For the text-containing cell, return its midpoint in [x, y] coordinate format. 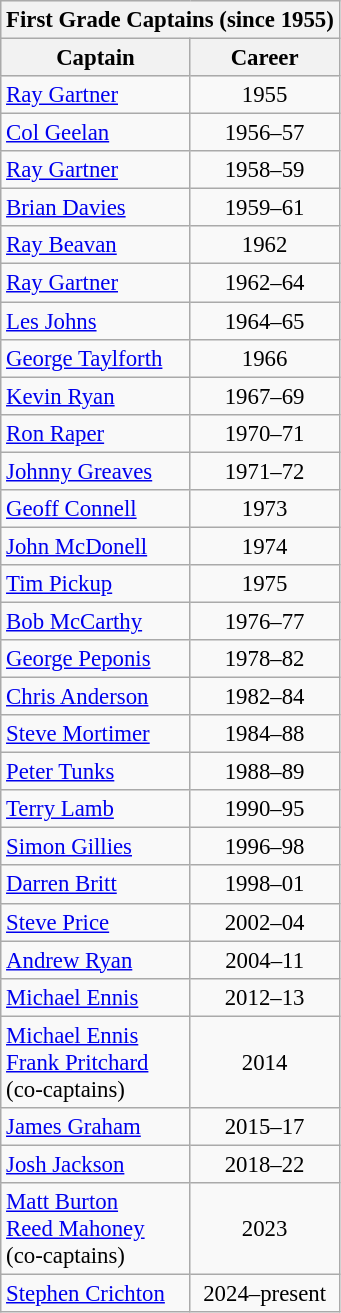
Geoff Connell [96, 509]
Michael Ennis [96, 997]
1962–64 [264, 283]
Career [264, 58]
Les Johns [96, 321]
First Grade Captains (since 1955) [170, 20]
Simon Gillies [96, 847]
Stephen Crichton [96, 1293]
2004–11 [264, 960]
Brian Davies [96, 208]
Matt Burton Reed Mahoney(co-captains) [96, 1229]
2018–22 [264, 1164]
1976–77 [264, 621]
2014 [264, 1062]
James Graham [96, 1127]
1998–01 [264, 885]
2024–present [264, 1293]
1959–61 [264, 208]
Steve Price [96, 922]
Michael Ennis Frank Pritchard(co-captains) [96, 1062]
1984–88 [264, 734]
George Taylforth [96, 358]
Darren Britt [96, 885]
Andrew Ryan [96, 960]
Chris Anderson [96, 697]
1973 [264, 509]
1978–82 [264, 659]
Steve Mortimer [96, 734]
1990–95 [264, 809]
1962 [264, 245]
George Peponis [96, 659]
John McDonell [96, 546]
1988–89 [264, 772]
Ron Raper [96, 433]
1958–59 [264, 170]
1996–98 [264, 847]
1955 [264, 95]
1970–71 [264, 433]
Captain [96, 58]
2023 [264, 1229]
1967–69 [264, 396]
Bob McCarthy [96, 621]
1982–84 [264, 697]
Tim Pickup [96, 584]
Johnny Greaves [96, 471]
Kevin Ryan [96, 396]
Josh Jackson [96, 1164]
1971–72 [264, 471]
2015–17 [264, 1127]
1964–65 [264, 321]
2012–13 [264, 997]
Peter Tunks [96, 772]
Col Geelan [96, 133]
1956–57 [264, 133]
1974 [264, 546]
1966 [264, 358]
Ray Beavan [96, 245]
Terry Lamb [96, 809]
2002–04 [264, 922]
1975 [264, 584]
